For the text-containing cell, return its midpoint in [X, Y] coordinate format. 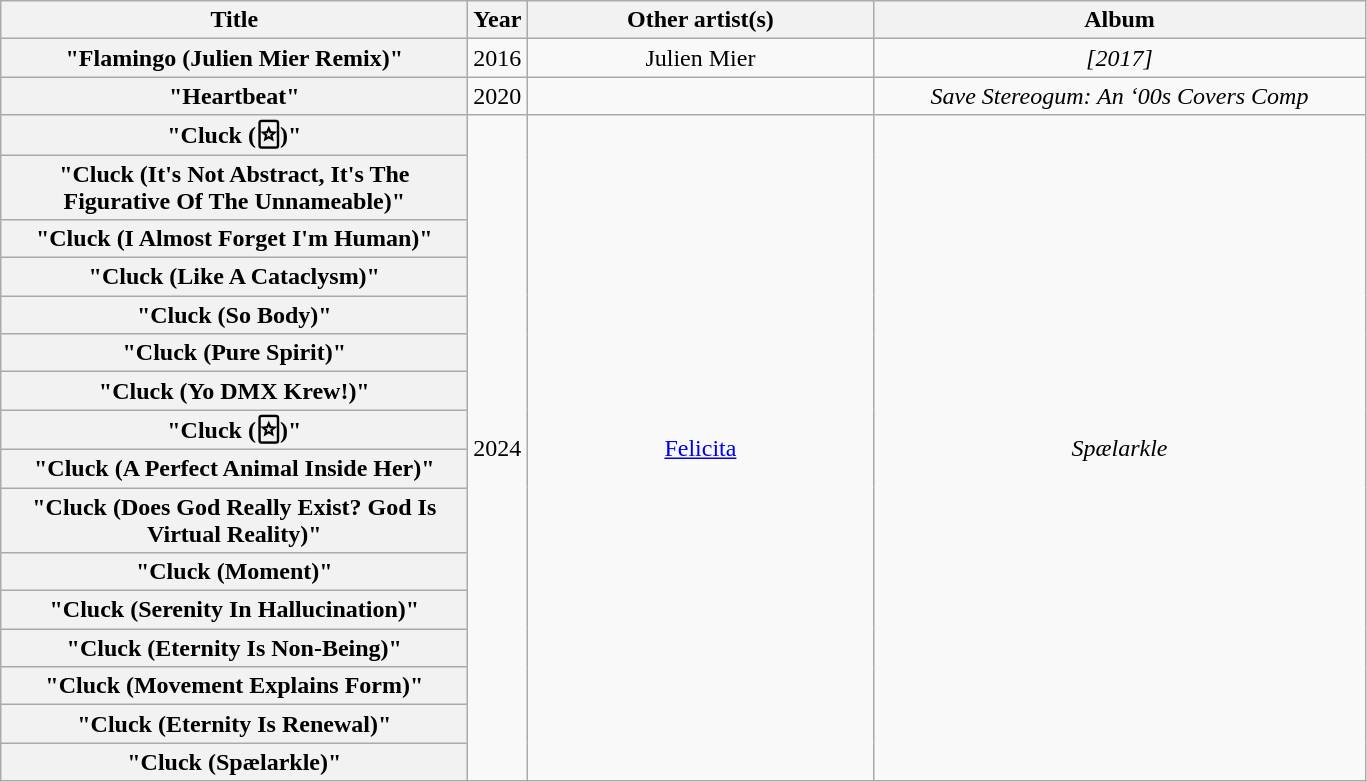
2024 [498, 448]
"Cluck (A Perfect Animal Inside Her)" [234, 468]
"Cluck (Eternity Is Non-Being)" [234, 648]
[2017] [1120, 58]
2020 [498, 96]
Album [1120, 20]
"Cluck (Does God Really Exist? God Is Virtual Reality)" [234, 520]
Julien Mier [700, 58]
"Cluck (Pure Spirit)" [234, 353]
Felicita [700, 448]
"Cluck (Like A Cataclysm)" [234, 277]
"Cluck (Spælarkle)" [234, 762]
"Cluck (Movement Explains Form)" [234, 686]
"Flamingo (Julien Mier Remix)" [234, 58]
"Cluck (Serenity In Hallucination)" [234, 610]
"Cluck (Eternity Is Renewal)" [234, 724]
Spælarkle [1120, 448]
"Cluck (It's Not Abstract, It's The Figurative Of The Unnameable)" [234, 186]
Save Stereogum: An ‘00s Covers Comp [1120, 96]
"Cluck (Yo DMX Krew!)" [234, 391]
"Cluck (I Almost Forget I'm Human)" [234, 239]
"Cluck (Moment)" [234, 572]
"Heartbeat" [234, 96]
Title [234, 20]
2016 [498, 58]
Year [498, 20]
Other artist(s) [700, 20]
"Cluck (So Body)" [234, 315]
